Detect which cell encompasses the target text, then output its (x, y) center coordinate. 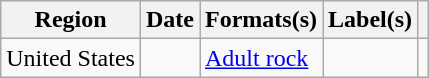
Date (170, 20)
Label(s) (370, 20)
Adult rock (262, 58)
Formats(s) (262, 20)
United States (71, 58)
Region (71, 20)
